Output the [x, y] coordinate of the center of the cell containing the given text.  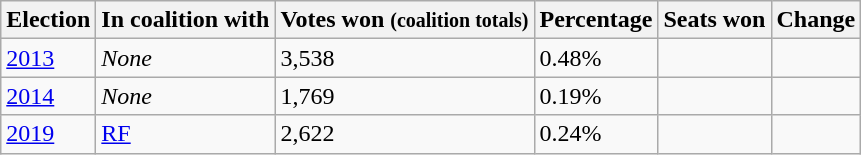
Seats won [714, 20]
2013 [48, 58]
Election [48, 20]
Percentage [596, 20]
2014 [48, 96]
0.19% [596, 96]
In coalition with [186, 20]
2,622 [404, 134]
Votes won (coalition totals) [404, 20]
RF [186, 134]
2019 [48, 134]
0.48% [596, 58]
Change [816, 20]
0.24% [596, 134]
3,538 [404, 58]
1,769 [404, 96]
